From the cell containing the given text, extract its center point as (x, y) coordinate. 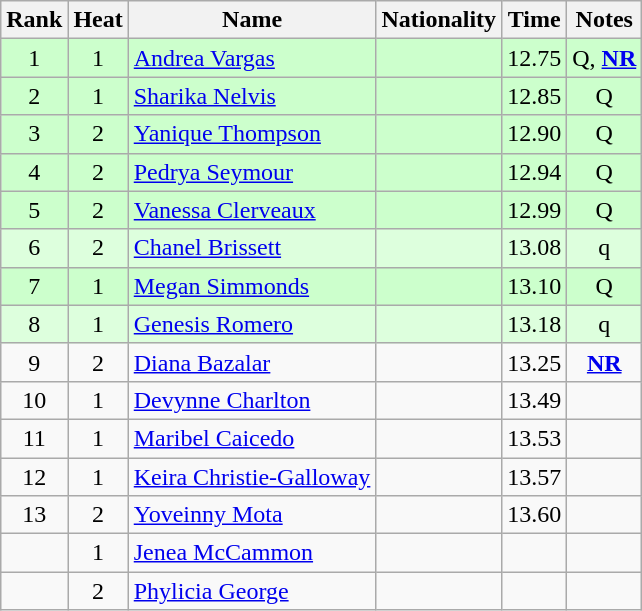
12.99 (534, 210)
13.08 (534, 248)
Heat (98, 20)
13.10 (534, 286)
Time (534, 20)
Maribel Caicedo (252, 438)
Vanessa Clerveaux (252, 210)
NR (604, 362)
6 (34, 248)
Nationality (439, 20)
3 (34, 134)
13 (34, 515)
9 (34, 362)
Q, NR (604, 58)
12.90 (534, 134)
13.60 (534, 515)
12.94 (534, 172)
Name (252, 20)
Yoveinny Mota (252, 515)
Chanel Brissett (252, 248)
10 (34, 400)
13.49 (534, 400)
Megan Simmonds (252, 286)
Pedrya Seymour (252, 172)
Diana Bazalar (252, 362)
8 (34, 324)
Keira Christie-Galloway (252, 477)
7 (34, 286)
Rank (34, 20)
Yanique Thompson (252, 134)
12.85 (534, 96)
13.53 (534, 438)
Notes (604, 20)
Phylicia George (252, 591)
4 (34, 172)
5 (34, 210)
11 (34, 438)
13.57 (534, 477)
Jenea McCammon (252, 553)
Sharika Nelvis (252, 96)
Genesis Romero (252, 324)
12 (34, 477)
13.18 (534, 324)
Andrea Vargas (252, 58)
12.75 (534, 58)
13.25 (534, 362)
Devynne Charlton (252, 400)
